Find where the given text appears and provide that cell's center as (x, y) coordinate. 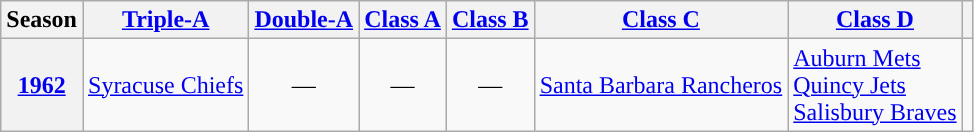
1962 (42, 85)
Syracuse Chiefs (165, 85)
Auburn MetsQuincy JetsSalisbury Braves (875, 85)
Santa Barbara Rancheros (661, 85)
Class B (490, 20)
Class D (875, 20)
Triple-A (165, 20)
Class A (403, 20)
Double-A (304, 20)
Class C (661, 20)
Season (42, 20)
